Scan for the cell matching the given text and deliver its (X, Y) coordinate at center. 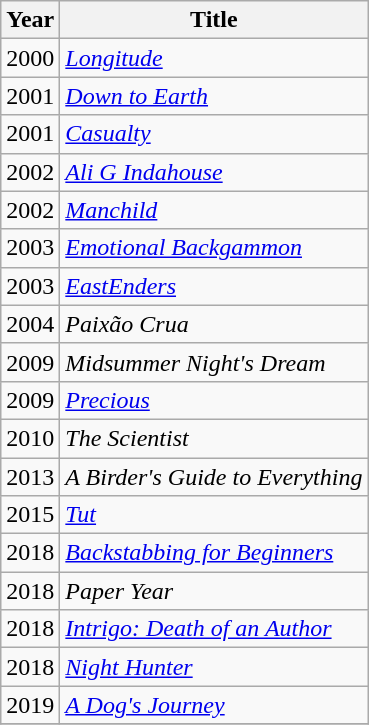
Paper Year (214, 591)
2004 (30, 324)
Midsummer Night's Dream (214, 362)
Down to Earth (214, 96)
Backstabbing for Beginners (214, 553)
Intrigo: Death of an Author (214, 629)
A Dog's Journey (214, 705)
EastEnders (214, 286)
Year (30, 20)
Longitude (214, 58)
2010 (30, 438)
Precious (214, 400)
Ali G Indahouse (214, 172)
2015 (30, 515)
2013 (30, 477)
2019 (30, 705)
A Birder's Guide to Everything (214, 477)
Tut (214, 515)
Manchild (214, 210)
Paixão Crua (214, 324)
Night Hunter (214, 667)
2000 (30, 58)
Emotional Backgammon (214, 248)
Casualty (214, 134)
Title (214, 20)
The Scientist (214, 438)
